Return (x, y) of the center of cell containing provided text 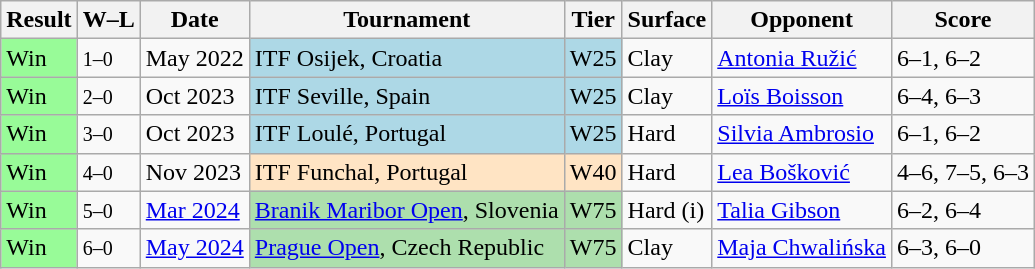
Surface (667, 20)
Opponent (802, 20)
Score (962, 20)
6–0 (108, 248)
Tier (593, 20)
4–0 (108, 172)
Prague Open, Czech Republic (406, 248)
May 2022 (194, 58)
W40 (593, 172)
Silvia Ambrosio (802, 134)
2–0 (108, 96)
ITF Osijek, Croatia (406, 58)
Mar 2024 (194, 210)
Lea Bošković (802, 172)
4–6, 7–5, 6–3 (962, 172)
Antonia Ružić (802, 58)
Result (39, 20)
Branik Maribor Open, Slovenia (406, 210)
1–0 (108, 58)
Loïs Boisson (802, 96)
W–L (108, 20)
Maja Chwalińska (802, 248)
ITF Seville, Spain (406, 96)
Nov 2023 (194, 172)
6–2, 6–4 (962, 210)
ITF Funchal, Portugal (406, 172)
Tournament (406, 20)
Talia Gibson (802, 210)
Hard (i) (667, 210)
ITF Loulé, Portugal (406, 134)
May 2024 (194, 248)
5–0 (108, 210)
6–4, 6–3 (962, 96)
Date (194, 20)
3–0 (108, 134)
6–3, 6–0 (962, 248)
